Identify which cell holds the provided text, then report its [X, Y] central coordinate. 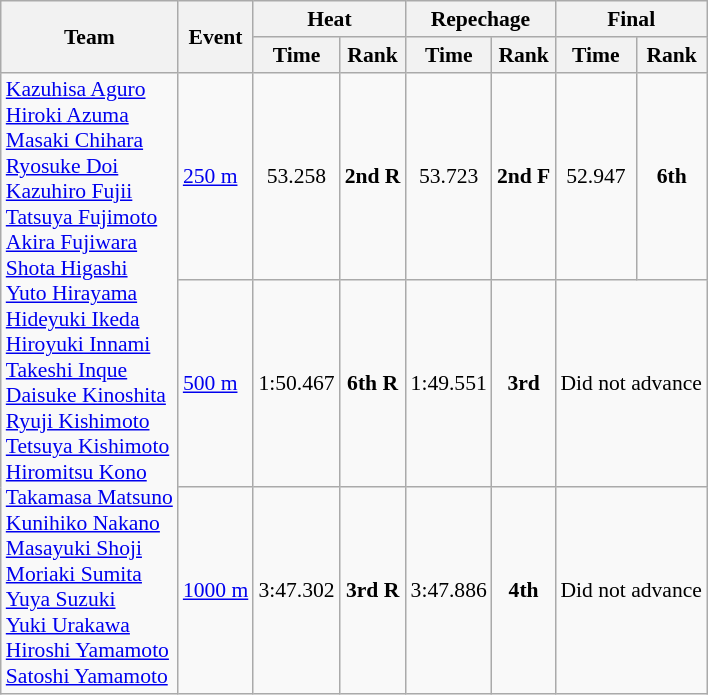
4th [524, 590]
Repechage [481, 19]
Final [631, 19]
6th [672, 176]
53.723 [449, 176]
1:49.551 [449, 384]
500 m [216, 384]
1000 m [216, 590]
6th R [373, 384]
3rd R [373, 590]
Team [90, 36]
53.258 [296, 176]
2nd R [373, 176]
2nd F [524, 176]
3rd [524, 384]
3:47.886 [449, 590]
Event [216, 36]
1:50.467 [296, 384]
Heat [329, 19]
250 m [216, 176]
52.947 [596, 176]
3:47.302 [296, 590]
